For the text-containing cell, return its midpoint in [X, Y] coordinate format. 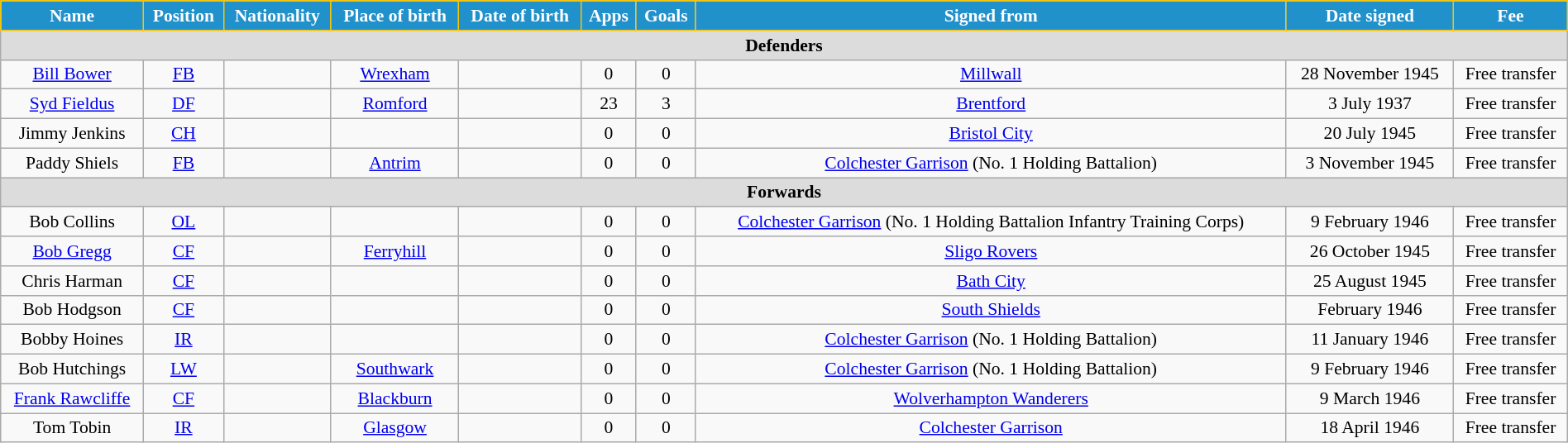
Signed from [991, 16]
Position [184, 16]
3 July 1937 [1370, 104]
Tom Tobin [73, 428]
Ferryhill [395, 251]
Goals [666, 16]
Bob Hutchings [73, 369]
Frank Rawcliffe [73, 398]
Apps [609, 16]
Bill Bower [73, 74]
Wrexham [395, 74]
Date signed [1370, 16]
20 July 1945 [1370, 134]
Wolverhampton Wanderers [991, 398]
Name [73, 16]
Southwark [395, 369]
Antrim [395, 163]
February 1946 [1370, 310]
OL [184, 222]
26 October 1945 [1370, 251]
23 [609, 104]
Place of birth [395, 16]
Bobby Hoines [73, 340]
DF [184, 104]
Bath City [991, 281]
Colchester Garrison [991, 428]
11 January 1946 [1370, 340]
Defenders [784, 45]
Fee [1510, 16]
Blackburn [395, 398]
3 [666, 104]
Millwall [991, 74]
Romford [395, 104]
25 August 1945 [1370, 281]
Sligo Rovers [991, 251]
Forwards [784, 193]
Bob Gregg [73, 251]
CH [184, 134]
Bob Collins [73, 222]
18 April 1946 [1370, 428]
Syd Fieldus [73, 104]
28 November 1945 [1370, 74]
Brentford [991, 104]
9 March 1946 [1370, 398]
Paddy Shiels [73, 163]
Chris Harman [73, 281]
Jimmy Jenkins [73, 134]
LW [184, 369]
Colchester Garrison (No. 1 Holding Battalion Infantry Training Corps) [991, 222]
Nationality [277, 16]
Bob Hodgson [73, 310]
South Shields [991, 310]
Date of birth [520, 16]
3 November 1945 [1370, 163]
Glasgow [395, 428]
Bristol City [991, 134]
